Return the [x, y] coordinate for the center point of the cell that contains the specified text.  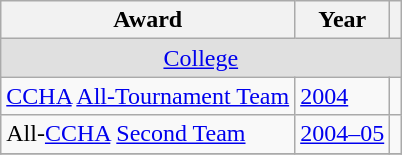
CCHA All-Tournament Team [148, 96]
Award [148, 20]
All-CCHA Second Team [148, 134]
2004 [342, 96]
College [201, 58]
2004–05 [342, 134]
Year [342, 20]
